Search for the cell housing the specified text and yield its (x, y) center coordinate. 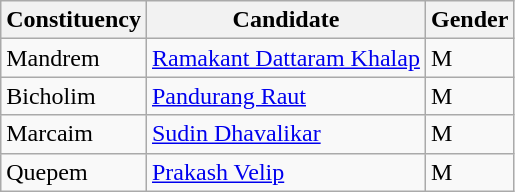
Candidate (286, 20)
Constituency (74, 20)
Pandurang Raut (286, 96)
Ramakant Dattaram Khalap (286, 58)
Prakash Velip (286, 172)
Mandrem (74, 58)
Sudin Dhavalikar (286, 134)
Marcaim (74, 134)
Quepem (74, 172)
Bicholim (74, 96)
Gender (469, 20)
